From the cell containing the given text, extract its center point as [x, y] coordinate. 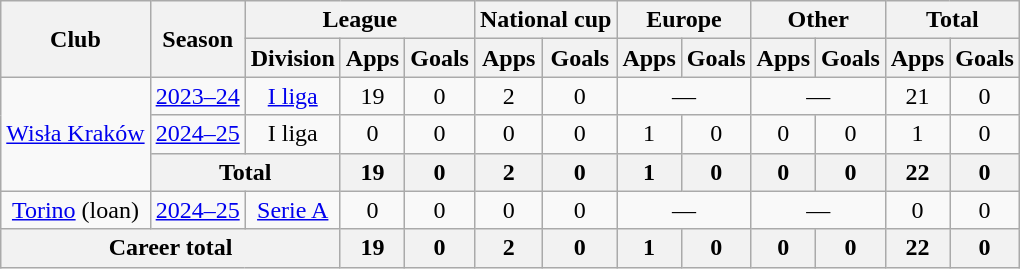
21 [917, 96]
Club [76, 39]
Torino (loan) [76, 210]
Europe [684, 20]
Other [818, 20]
2023–24 [198, 96]
Serie A [292, 210]
Career total [171, 248]
Wisła Kraków [76, 134]
League [360, 20]
Division [292, 58]
National cup [545, 20]
Season [198, 39]
